From the cell containing the given text, extract its center point as (x, y) coordinate. 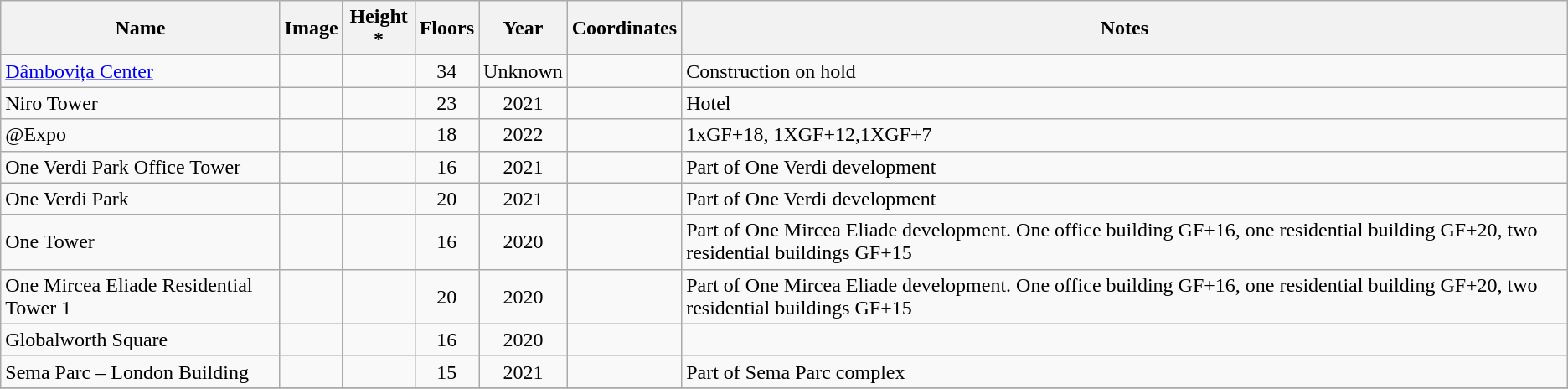
Part of Sema Parc complex (1125, 371)
Dâmbovița Center (141, 71)
Niro Tower (141, 103)
Image (312, 29)
@Expo (141, 135)
Year (524, 29)
One Tower (141, 241)
Name (141, 29)
One Verdi Park Office Tower (141, 167)
2022 (524, 135)
Floors (446, 29)
One Verdi Park (141, 199)
Unknown (524, 71)
23 (446, 103)
Coordinates (624, 29)
Globalworth Square (141, 340)
Construction on hold (1125, 71)
Notes (1125, 29)
15 (446, 371)
34 (446, 71)
Height * (379, 29)
1xGF+18, 1XGF+12,1XGF+7 (1125, 135)
18 (446, 135)
Hotel (1125, 103)
Sema Parc – London Building (141, 371)
One Mircea Eliade Residential Tower 1 (141, 297)
